Find where the given text appears and provide that cell's center as (X, Y) coordinate. 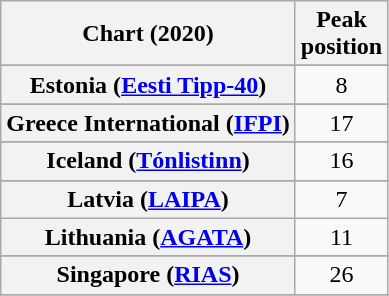
Lithuania (AGATA) (148, 237)
Greece International (IFPI) (148, 123)
16 (341, 161)
7 (341, 199)
Singapore (RIAS) (148, 275)
11 (341, 237)
Estonia (Eesti Tipp-40) (148, 85)
Chart (2020) (148, 34)
8 (341, 85)
Peakposition (341, 34)
26 (341, 275)
Iceland (Tónlistinn) (148, 161)
17 (341, 123)
Latvia (LAIPA) (148, 199)
